Determine the (x, y) coordinate at the center of the cell enclosing the given text.  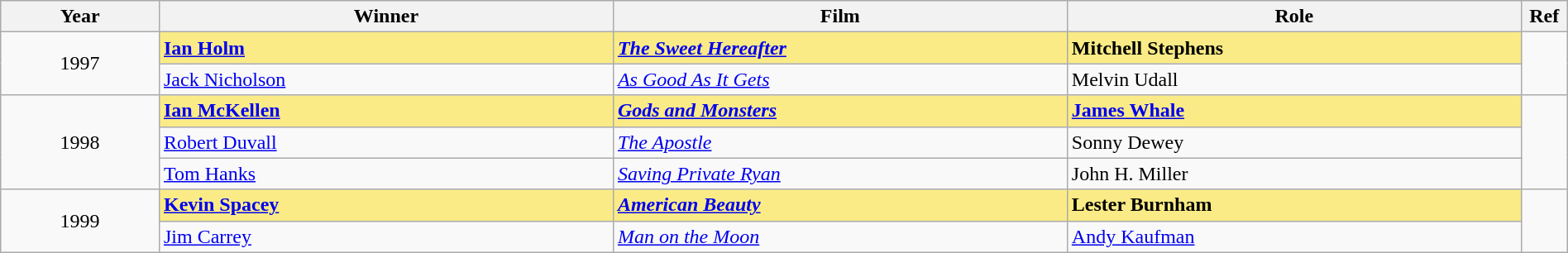
As Good As It Gets (840, 79)
Mitchell Stephens (1293, 48)
The Sweet Hereafter (840, 48)
Melvin Udall (1293, 79)
Year (80, 17)
Role (1293, 17)
American Beauty (840, 205)
Jim Carrey (385, 236)
1999 (80, 221)
Andy Kaufman (1293, 236)
Gods and Monsters (840, 111)
1998 (80, 142)
John H. Miller (1293, 174)
Robert Duvall (385, 142)
Winner (385, 17)
Man on the Moon (840, 236)
Sonny Dewey (1293, 142)
Ref (1544, 17)
Jack Nicholson (385, 79)
Ian Holm (385, 48)
Saving Private Ryan (840, 174)
1997 (80, 64)
Film (840, 17)
Ian McKellen (385, 111)
The Apostle (840, 142)
James Whale (1293, 111)
Tom Hanks (385, 174)
Lester Burnham (1293, 205)
Kevin Spacey (385, 205)
